Detect which cell encompasses the target text, then output its (x, y) center coordinate. 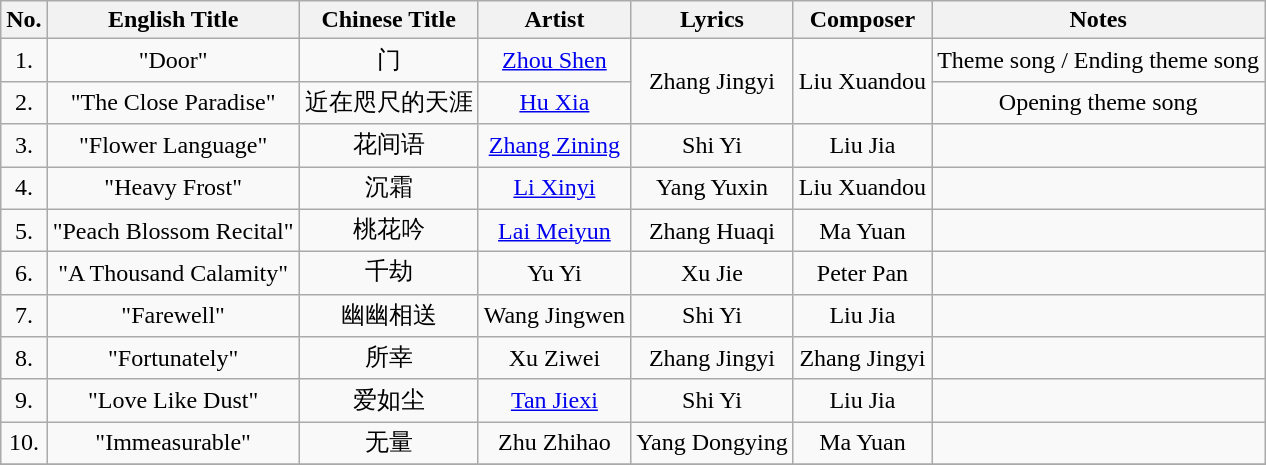
"Heavy Frost" (173, 188)
Tan Jiexi (554, 400)
爱如尘 (388, 400)
千劫 (388, 274)
"Flower Language" (173, 146)
花间语 (388, 146)
Zhou Shen (554, 60)
6. (24, 274)
9. (24, 400)
1. (24, 60)
10. (24, 444)
Yu Yi (554, 274)
Yang Dongying (712, 444)
English Title (173, 20)
Chinese Title (388, 20)
4. (24, 188)
No. (24, 20)
桃花吟 (388, 230)
Zhu Zhihao (554, 444)
"Farewell" (173, 316)
Artist (554, 20)
Xu Ziwei (554, 358)
8. (24, 358)
Theme song / Ending theme song (1098, 60)
近在咫尺的天涯 (388, 102)
Notes (1098, 20)
3. (24, 146)
Opening theme song (1098, 102)
所幸 (388, 358)
Wang Jingwen (554, 316)
Yang Yuxin (712, 188)
"The Close Paradise" (173, 102)
Zhang Huaqi (712, 230)
Peter Pan (862, 274)
"Door" (173, 60)
Lyrics (712, 20)
Lai Meiyun (554, 230)
Zhang Zining (554, 146)
Hu Xia (554, 102)
沉霜 (388, 188)
Li Xinyi (554, 188)
5. (24, 230)
Xu Jie (712, 274)
"Peach Blossom Recital" (173, 230)
幽幽相送 (388, 316)
2. (24, 102)
"Immeasurable" (173, 444)
门 (388, 60)
"Fortunately" (173, 358)
无量 (388, 444)
7. (24, 316)
Composer (862, 20)
"A Thousand Calamity" (173, 274)
"Love Like Dust" (173, 400)
